Scan for the cell matching the given text and deliver its [X, Y] coordinate at center. 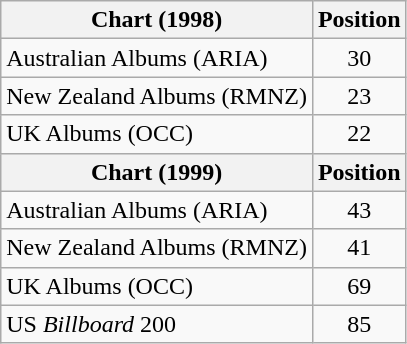
23 [359, 96]
85 [359, 324]
41 [359, 248]
Chart (1998) [157, 20]
43 [359, 210]
22 [359, 134]
69 [359, 286]
Chart (1999) [157, 172]
30 [359, 58]
US Billboard 200 [157, 324]
